Pinpoint the cell where the given text exists, returning its [X, Y] midpoint coordinate. 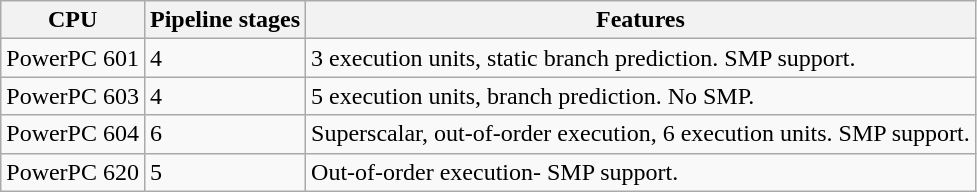
Pipeline stages [224, 20]
CPU [73, 20]
5 [224, 172]
PowerPC 620 [73, 172]
PowerPC 604 [73, 134]
Features [641, 20]
6 [224, 134]
PowerPC 603 [73, 96]
Out-of-order execution- SMP support. [641, 172]
PowerPC 601 [73, 58]
Superscalar, out-of-order execution, 6 execution units. SMP support. [641, 134]
3 execution units, static branch prediction. SMP support. [641, 58]
5 execution units, branch prediction. No SMP. [641, 96]
